Provide the [x, y] coordinate of the cell's center where the given text is located.  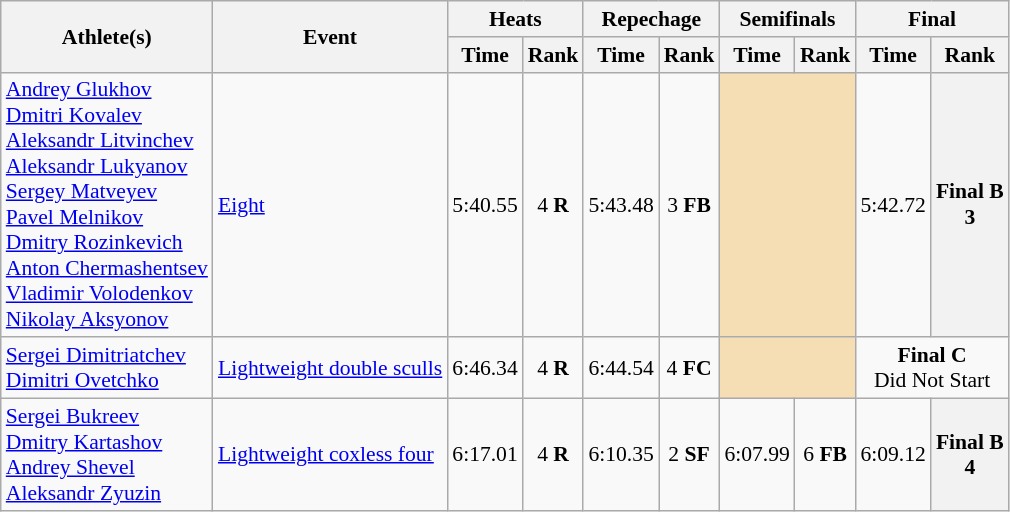
3 FB [690, 204]
6 FB [826, 455]
Final [932, 19]
Eight [330, 204]
Heats [515, 19]
6:09.12 [892, 455]
5:42.72 [892, 204]
Sergei BukreevDmitry Kartashov Andrey ShevelAleksandr Zyuzin [107, 455]
2 SF [690, 455]
Final B4 [970, 455]
Lightweight coxless four [330, 455]
4 FC [690, 368]
6:46.34 [484, 368]
Final CDid Not Start [932, 368]
6:07.99 [756, 455]
Semifinals [787, 19]
6:10.35 [620, 455]
5:43.48 [620, 204]
Final B3 [970, 204]
Athlete(s) [107, 36]
6:17.01 [484, 455]
Lightweight double sculls [330, 368]
Event [330, 36]
6:44.54 [620, 368]
Sergei DimitriatchevDimitri Ovetchko [107, 368]
5:40.55 [484, 204]
Repechage [651, 19]
